Extract the [x, y] coordinate from the center of the cell holding the provided text.  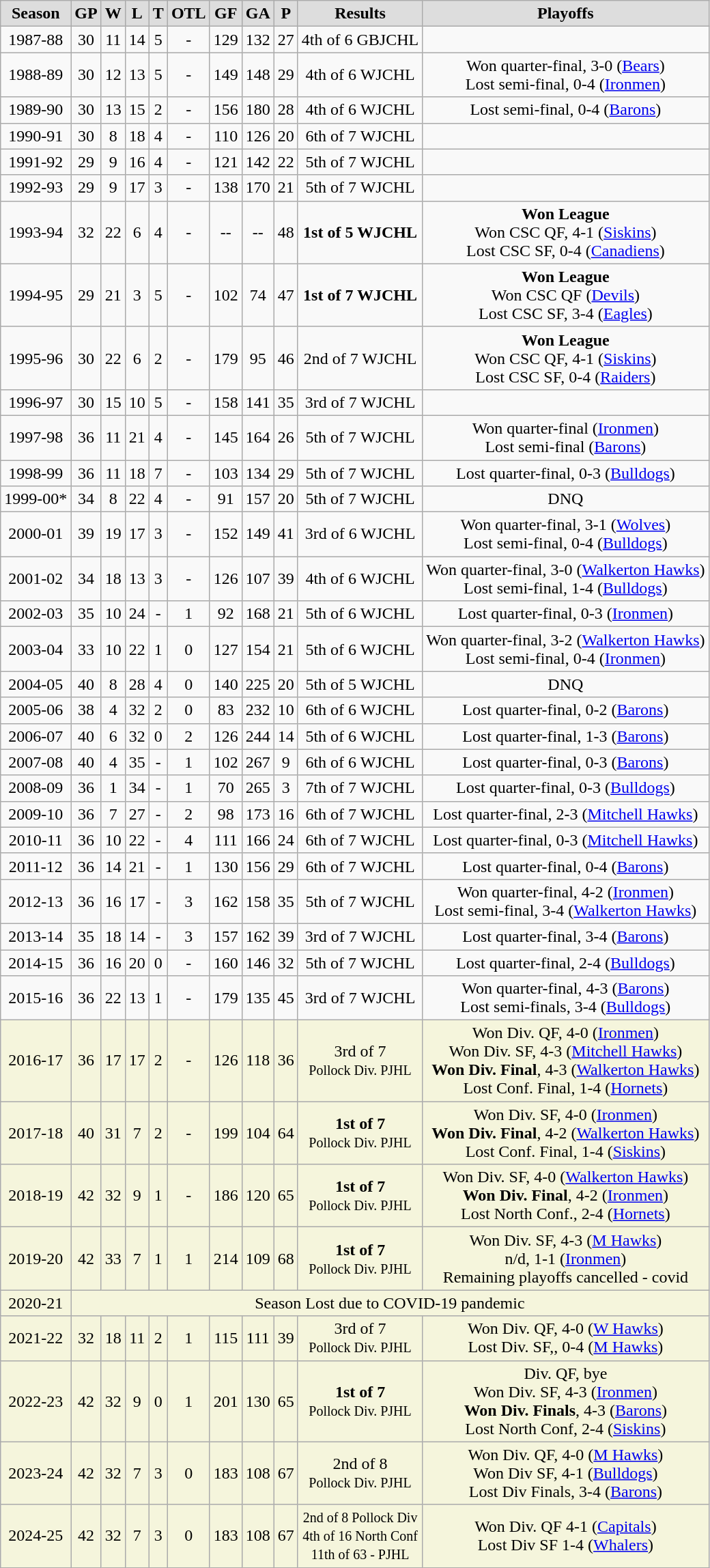
160 [225, 962]
244 [258, 736]
107 [258, 579]
1989-90 [35, 110]
Lost quarter-final, 2-3 (Mitchell Hawks) [565, 814]
Won LeagueWon CSC QF (Devils)Lost CSC SF, 3-4 (Eagles) [565, 295]
GP [86, 14]
2001-02 [35, 579]
1997-98 [35, 437]
1998-99 [35, 473]
38 [86, 710]
173 [258, 814]
154 [258, 649]
2018-19 [35, 1196]
2nd of 8Pollock Div. PJHL [360, 1473]
135 [258, 998]
138 [225, 188]
225 [258, 684]
Won quarter-final (Ironmen)Lost semi-final (Barons) [565, 437]
214 [225, 1259]
98 [225, 814]
Lost quarter-final, 3-4 (Barons) [565, 936]
Lost quarter-final, 0-4 (Barons) [565, 866]
110 [225, 136]
2011-12 [35, 866]
1988-89 [35, 75]
168 [258, 614]
2000-01 [35, 534]
T [158, 14]
Lost semi-final, 0-4 (Barons) [565, 110]
P [285, 14]
1st of 5 WJCHL [360, 232]
Season Lost due to COVID-19 pandemic [390, 1303]
2004-05 [35, 684]
Season [35, 14]
GA [258, 14]
2005-06 [35, 710]
134 [258, 473]
Won Div. QF, 4-0 (Ironmen)Won Div. SF, 4-3 (Mitchell Hawks)Won Div. Final, 4-3 (Walkerton Hawks)Lost Conf. Final, 1-4 (Hornets) [565, 1061]
Lost quarter-final, 0-3 (Ironmen) [565, 614]
2010-11 [35, 840]
4th of 6 GBJCHL [360, 40]
68 [285, 1259]
1987-88 [35, 40]
74 [258, 295]
2nd of 8 Pollock Div4th of 16 North Conf 11th of 63 - PJHL [360, 1536]
104 [258, 1133]
OTL [188, 14]
2012-13 [35, 901]
120 [258, 1196]
1995-96 [35, 358]
2021-22 [35, 1339]
2009-10 [35, 814]
95 [258, 358]
Lost quarter-final, 0-2 (Barons) [565, 710]
83 [225, 710]
2006-07 [35, 736]
2024-25 [35, 1536]
12 [113, 75]
142 [258, 162]
47 [285, 295]
180 [258, 110]
GF [225, 14]
265 [258, 788]
Won quarter-final, 3-2 (Walkerton Hawks)Lost semi-final, 0-4 (Ironmen) [565, 649]
1996-97 [35, 402]
2022-23 [35, 1401]
70 [225, 788]
Won quarter-final, 4-2 (Ironmen)Lost semi-final, 3-4 (Walkerton Hawks) [565, 901]
152 [225, 534]
186 [225, 1196]
Won Div. QF 4-1 (Capitals)Lost Div SF 1-4 (Whalers) [565, 1536]
2003-04 [35, 649]
141 [258, 402]
164 [258, 437]
109 [258, 1259]
1993-94 [35, 232]
41 [285, 534]
19 [113, 534]
Lost quarter-final, 0-3 (Barons) [565, 762]
3rd of 6 WJCHL [360, 534]
2008-09 [35, 788]
2019-20 [35, 1259]
Results [360, 14]
201 [225, 1401]
Won Div. QF, 4-0 (W Hawks)Lost Div. SF,, 0-4 (M Hawks) [565, 1339]
Lost quarter-final, 0-3 (Mitchell Hawks) [565, 840]
145 [225, 437]
Won quarter-final, 3-0 (Bears)Lost semi-final, 0-4 (Ironmen) [565, 75]
31 [113, 1133]
64 [285, 1133]
2017-18 [35, 1133]
148 [258, 75]
267 [258, 762]
Lost quarter-final, 2-4 (Bulldogs) [565, 962]
2015-16 [35, 998]
Won LeagueWon CSC QF, 4-1 (Siskins)Lost CSC SF, 0-4 (Raiders) [565, 358]
2023-24 [35, 1473]
2013-14 [35, 936]
5th of 5 WJCHL [360, 684]
7th of 7 WJCHL [360, 788]
Won Div. SF, 4-3 (M Hawks)n/d, 1-1 (Ironmen)Remaining playoffs cancelled - covid [565, 1259]
2002-03 [35, 614]
1994-95 [35, 295]
45 [285, 998]
Won Div. QF, 4-0 (M Hawks)Won Div SF, 4-1 (Bulldogs)Lost Div Finals, 3-4 (Barons) [565, 1473]
103 [225, 473]
Div. QF, byeWon Div. SF, 4-3 (Ironmen)Won Div. Finals, 4-3 (Barons)Lost North Conf, 2-4 (Siskins) [565, 1401]
118 [258, 1061]
1991-92 [35, 162]
Playoffs [565, 14]
132 [258, 40]
Won Div. SF, 4-0 (Walkerton Hawks)Won Div. Final, 4-2 (Ironmen)Lost North Conf., 2-4 (Hornets) [565, 1196]
Won LeagueWon CSC QF, 4-1 (Siskins)Lost CSC SF, 0-4 (Canadiens) [565, 232]
48 [285, 232]
127 [225, 649]
1st of 7 WJCHL [360, 295]
46 [285, 358]
166 [258, 840]
91 [225, 499]
Won quarter-final, 3-0 (Walkerton Hawks)Lost semi-final, 1-4 (Bulldogs) [565, 579]
1990-91 [35, 136]
Won quarter-final, 3-1 (Wolves)Lost semi-final, 0-4 (Bulldogs) [565, 534]
129 [225, 40]
199 [225, 1133]
Lost quarter-final, 1-3 (Barons) [565, 736]
1992-93 [35, 188]
121 [225, 162]
2007-08 [35, 762]
26 [285, 437]
115 [225, 1339]
2016-17 [35, 1061]
2nd of 7 WJCHL [360, 358]
232 [258, 710]
W [113, 14]
146 [258, 962]
170 [258, 188]
1999-00* [35, 499]
Won Div. SF, 4-0 (Ironmen)Won Div. Final, 4-2 (Walkerton Hawks)Lost Conf. Final, 1-4 (Siskins) [565, 1133]
L [137, 14]
Won quarter-final, 4-3 (Barons)Lost semi-finals, 3-4 (Bulldogs) [565, 998]
2014-15 [35, 962]
140 [225, 684]
2020-21 [35, 1303]
92 [225, 614]
